Scan for the cell matching the given text and deliver its [x, y] coordinate at center. 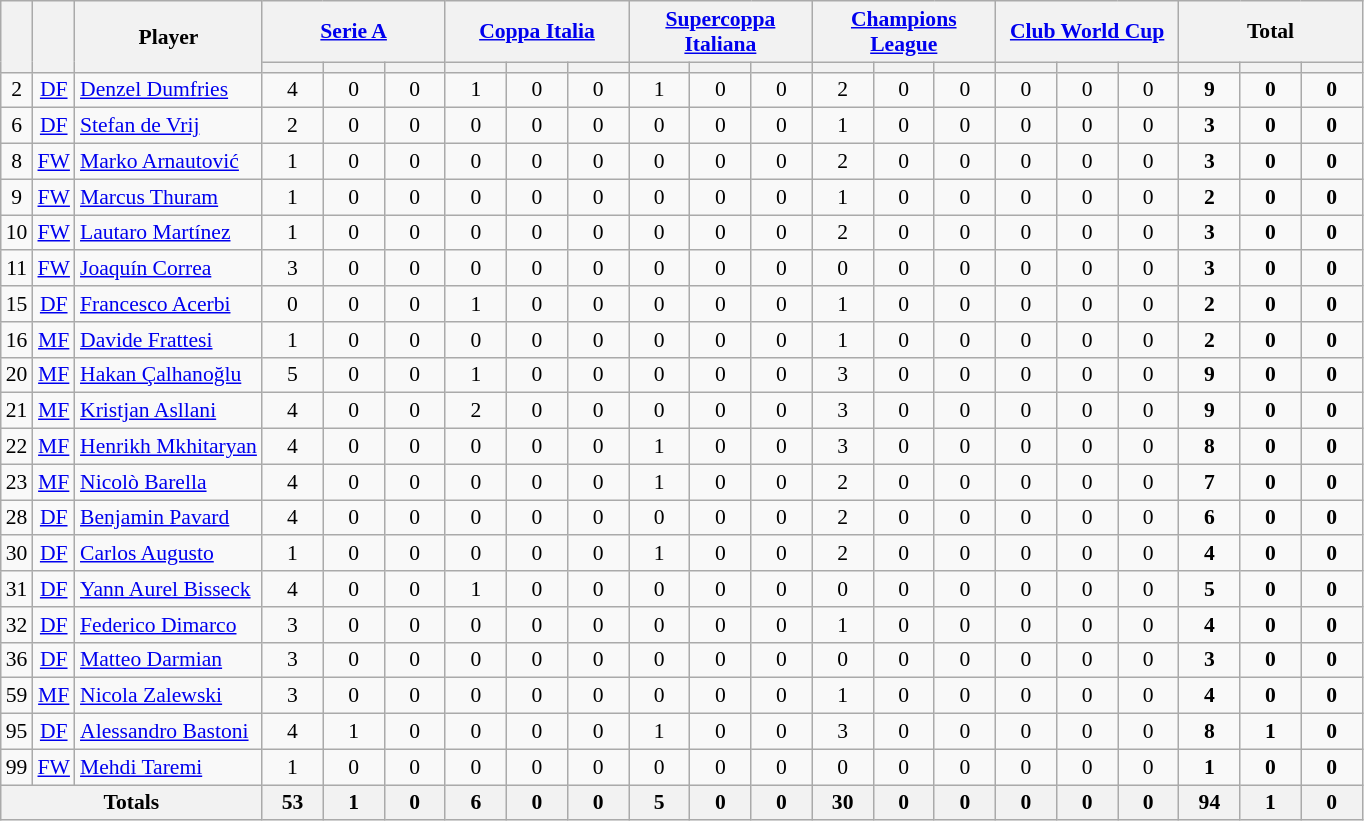
Davide Frattesi [168, 340]
Federico Dimarco [168, 625]
36 [17, 660]
59 [17, 696]
Coppa Italia [536, 32]
99 [17, 767]
28 [17, 518]
Marko Arnautović [168, 162]
Kristjan Asllani [168, 411]
Nicola Zalewski [168, 696]
Alessandro Bastoni [168, 732]
Club World Cup [1086, 32]
95 [17, 732]
Champions League [904, 32]
Yann Aurel Bisseck [168, 589]
Totals [132, 803]
Supercoppa Italiana [720, 32]
23 [17, 482]
Denzel Dumfries [168, 90]
Carlos Augusto [168, 554]
Joaquín Correa [168, 269]
94 [1210, 803]
32 [17, 625]
Hakan Çalhanoğlu [168, 375]
22 [17, 447]
16 [17, 340]
Total [1270, 32]
Player [168, 36]
53 [292, 803]
31 [17, 589]
Serie A [354, 32]
Lautaro Martínez [168, 233]
20 [17, 375]
Henrikh Mkhitaryan [168, 447]
10 [17, 233]
Marcus Thuram [168, 197]
Mehdi Taremi [168, 767]
Nicolò Barella [168, 482]
Stefan de Vrij [168, 126]
15 [17, 304]
Matteo Darmian [168, 660]
Benjamin Pavard [168, 518]
21 [17, 411]
Francesco Acerbi [168, 304]
7 [1210, 482]
11 [17, 269]
